Determine the [x, y] coordinate at the center of the cell enclosing the given text.  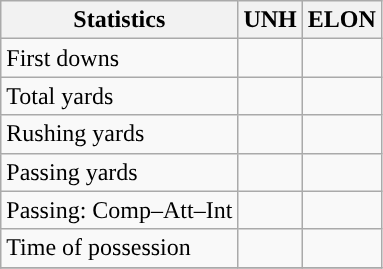
Time of possession [120, 248]
ELON [342, 20]
Passing yards [120, 172]
Rushing yards [120, 134]
Total yards [120, 96]
Passing: Comp–Att–Int [120, 210]
Statistics [120, 20]
UNH [270, 20]
First downs [120, 58]
